Search for the cell housing the specified text and yield its [x, y] center coordinate. 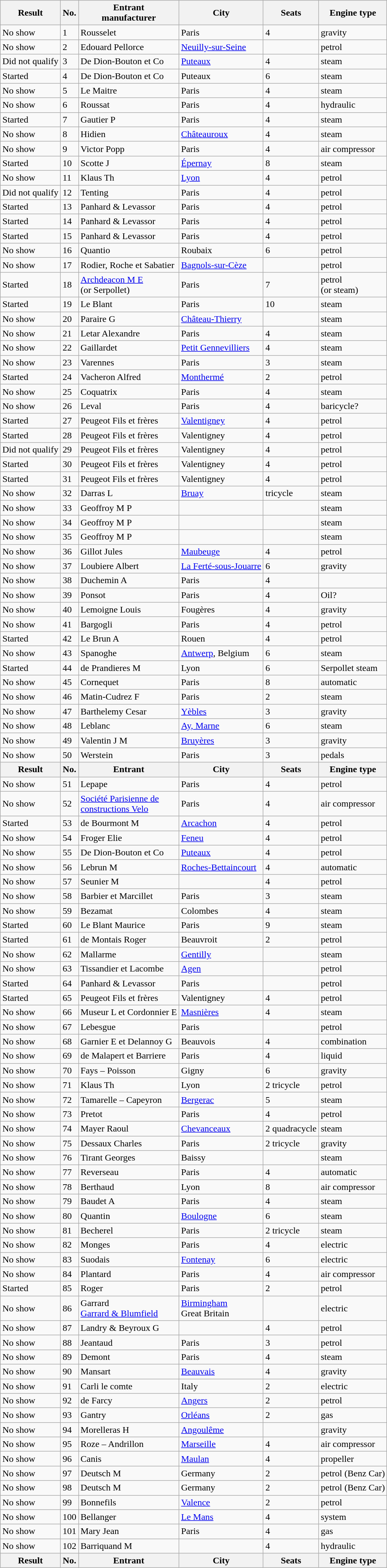
Beauvois [221, 1041]
Dessaux Charles [129, 1143]
Épernay [221, 163]
Leblanc [129, 726]
62 [69, 954]
Barriquand M [129, 1546]
14 [69, 221]
de Bourmont M [129, 823]
La Ferté-sous-Jouarre [221, 566]
49 [69, 740]
Le Brun A [129, 639]
Froger Elie [129, 838]
45 [69, 682]
96 [69, 1459]
Maulan [221, 1459]
Lepape [129, 784]
Demont [129, 1357]
Roze – Andrillon [129, 1444]
Tissandier et Lacombe [129, 969]
Angoulême [221, 1430]
97 [69, 1473]
Masnières [221, 1012]
Bezamat [129, 911]
Roussat [129, 105]
Quantio [129, 251]
57 [69, 881]
Mayer Raoul [129, 1128]
Plantard [129, 1274]
98 [69, 1488]
Landry & Beyroux G [129, 1328]
51 [69, 784]
Gigny [221, 1070]
Scotte J [129, 163]
Château-Thierry [221, 319]
53 [69, 823]
82 [69, 1245]
60 [69, 925]
100 [69, 1517]
39 [69, 595]
Entrantmanufacturer [129, 13]
Valentin J M [129, 740]
Baudet A [129, 1201]
de Montais Roger [129, 940]
Barthelemy Cesar [129, 711]
Coquatrix [129, 391]
55 [69, 852]
Antwerp, Belgium [221, 653]
Mary Jean [129, 1531]
68 [69, 1041]
petrol (or steam) [353, 285]
64 [69, 983]
Morelleras H [129, 1430]
76 [69, 1158]
Victor Popp [129, 149]
Suodais [129, 1259]
Gaillardet [129, 348]
Maubeuge [221, 551]
Angers [221, 1401]
56 [69, 867]
Orléans [221, 1415]
102 [69, 1546]
Chevanceaux [221, 1128]
Roches-Bettaincourt [221, 867]
28 [69, 435]
92 [69, 1401]
Tenting [129, 192]
Pretot [129, 1114]
13 [69, 207]
42 [69, 639]
Duchemin A [129, 580]
Yèbles [221, 711]
58 [69, 896]
Gentilly [221, 954]
Paraire G [129, 319]
Gantry [129, 1415]
18 [69, 285]
89 [69, 1357]
101 [69, 1531]
34 [69, 522]
78 [69, 1187]
Mallarme [129, 954]
Lebrun M [129, 867]
Beauvroit [221, 940]
Le Mans [221, 1517]
Fontenay [221, 1259]
32 [69, 493]
Feneu [221, 838]
25 [69, 391]
52 [69, 803]
99 [69, 1502]
Werstein [129, 755]
38 [69, 580]
Gillot Jules [129, 551]
Serpollet steam [353, 668]
de Malapert et Barriere [129, 1056]
Matin-Cudrez F [129, 697]
Baissy [221, 1158]
61 [69, 940]
71 [69, 1085]
63 [69, 969]
Petit Gennevilliers [221, 348]
Arcachon [221, 823]
Seunier M [129, 881]
67 [69, 1027]
33 [69, 508]
11 [69, 178]
Spanoghe [129, 653]
35 [69, 537]
Beauvais [221, 1371]
Bruyères [221, 740]
Italy [221, 1386]
20 [69, 319]
43 [69, 653]
Le Blant Maurice [129, 925]
Oil? [353, 595]
23 [69, 362]
Reverseau [129, 1172]
Birmingham Great Britain [221, 1308]
12 [69, 192]
15 [69, 236]
Varennes [129, 362]
47 [69, 711]
94 [69, 1430]
1 [69, 32]
Lebesgue [129, 1027]
Barbier et Marcillet [129, 896]
Le Blant [129, 304]
54 [69, 838]
74 [69, 1128]
Bonnefils [129, 1502]
Bruay [221, 493]
50 [69, 755]
66 [69, 1012]
80 [69, 1216]
Neuilly-sur-Seine [221, 47]
liquid [353, 1056]
Colombes [221, 911]
30 [69, 464]
system [353, 1517]
16 [69, 251]
77 [69, 1172]
Becherel [129, 1230]
Letar Alexandre [129, 333]
65 [69, 998]
Bargogli [129, 624]
84 [69, 1274]
Roger [129, 1288]
Bagnols-sur-Cèze [221, 265]
Fougères [221, 609]
75 [69, 1143]
Berthaud [129, 1187]
Leval [129, 406]
Archdeacon M E (or Serpollet) [129, 285]
Garrard Garrard & Blumfield [129, 1308]
Valence [221, 1502]
95 [69, 1444]
26 [69, 406]
Gautier P [129, 120]
tricycle [291, 493]
46 [69, 697]
Monthermé [221, 377]
Hidien [129, 134]
88 [69, 1342]
81 [69, 1230]
Museur L et Cordonnier E [129, 1012]
27 [69, 420]
Vacheron Alfred [129, 377]
propeller [353, 1459]
baricycle? [353, 406]
Roubaix [221, 251]
Loubiere Albert [129, 566]
2 quadracycle [291, 1128]
Société Parisienne de constructions Velo [129, 803]
Quantin [129, 1216]
40 [69, 609]
Edouard Pellorce [129, 47]
Rousselet [129, 32]
de Farcy [129, 1401]
Bergerac [221, 1099]
22 [69, 348]
73 [69, 1114]
Marseille [221, 1444]
21 [69, 333]
Ay, Marne [221, 726]
Tamarelle – Capeyron [129, 1099]
Boulogne [221, 1216]
31 [69, 479]
Rouen [221, 639]
90 [69, 1371]
59 [69, 911]
combination [353, 1041]
86 [69, 1308]
37 [69, 566]
29 [69, 450]
Jeantaud [129, 1342]
Agen [221, 969]
Tirant Georges [129, 1158]
Mansart [129, 1371]
87 [69, 1328]
Ponsot [129, 595]
48 [69, 726]
44 [69, 668]
Lemoigne Louis [129, 609]
pedals [353, 755]
93 [69, 1415]
70 [69, 1070]
Fays – Poisson [129, 1070]
69 [69, 1056]
de Prandieres M [129, 668]
Garnier E et Delannoy G [129, 1041]
Canis [129, 1459]
Bellanger [129, 1517]
Châteauroux [221, 134]
Le Maitre [129, 91]
Rodier, Roche et Sabatier [129, 265]
Cornequet [129, 682]
41 [69, 624]
36 [69, 551]
17 [69, 265]
Monges [129, 1245]
Carli le comte [129, 1386]
72 [69, 1099]
91 [69, 1386]
Darras L [129, 493]
19 [69, 304]
83 [69, 1259]
79 [69, 1201]
85 [69, 1288]
24 [69, 377]
